From the cell containing the given text, extract its center point as (X, Y) coordinate. 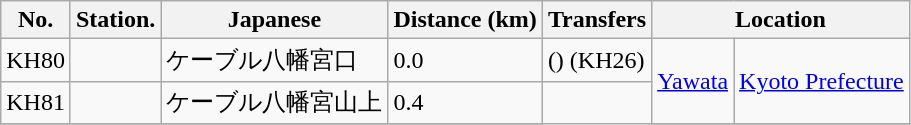
ケーブル八幡宮山上 (274, 102)
ケーブル八幡宮口 (274, 60)
Yawata (693, 82)
Japanese (274, 20)
Kyoto Prefecture (822, 82)
Transfers (596, 20)
Distance (km) (465, 20)
KH80 (36, 60)
Location (781, 20)
0.4 (465, 102)
0.0 (465, 60)
() (KH26) (596, 60)
No. (36, 20)
Station. (115, 20)
KH81 (36, 102)
